Locate the cell with the specified text and output its [X, Y] center coordinate. 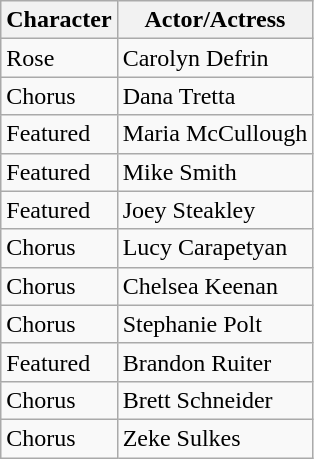
Rose [59, 58]
Brett Schneider [215, 400]
Chelsea Keenan [215, 286]
Carolyn Defrin [215, 58]
Dana Tretta [215, 96]
Zeke Sulkes [215, 438]
Actor/Actress [215, 20]
Stephanie Polt [215, 324]
Brandon Ruiter [215, 362]
Mike Smith [215, 172]
Lucy Carapetyan [215, 248]
Joey Steakley [215, 210]
Maria McCullough [215, 134]
Character [59, 20]
